From the cell containing the given text, extract its center point as [x, y] coordinate. 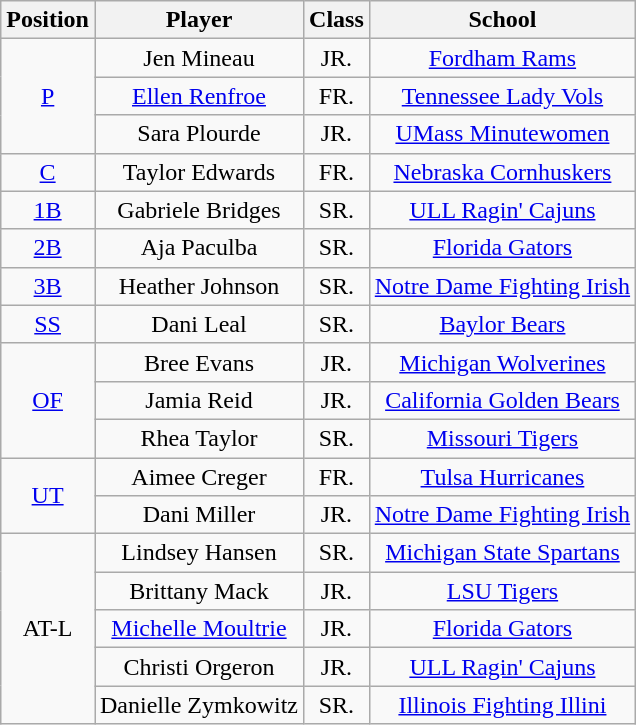
Michigan State Spartans [502, 553]
P [48, 96]
California Golden Bears [502, 400]
Dani Leal [198, 324]
Nebraska Cornhuskers [502, 172]
Taylor Edwards [198, 172]
SS [48, 324]
Ellen Renfroe [198, 96]
Jamia Reid [198, 400]
Lindsey Hansen [198, 553]
Tulsa Hurricanes [502, 477]
Heather Johnson [198, 286]
2B [48, 248]
Brittany Mack [198, 591]
Michigan Wolverines [502, 362]
UT [48, 496]
Bree Evans [198, 362]
Class [337, 20]
Jen Mineau [198, 58]
UMass Minutewomen [502, 134]
School [502, 20]
Sara Plourde [198, 134]
Aimee Creger [198, 477]
1B [48, 210]
Baylor Bears [502, 324]
OF [48, 400]
AT-L [48, 629]
Player [198, 20]
Missouri Tigers [502, 438]
LSU Tigers [502, 591]
Christi Orgeron [198, 667]
Rhea Taylor [198, 438]
Dani Miller [198, 515]
C [48, 172]
Gabriele Bridges [198, 210]
Illinois Fighting Illini [502, 705]
Tennessee Lady Vols [502, 96]
Fordham Rams [502, 58]
Aja Paculba [198, 248]
Danielle Zymkowitz [198, 705]
Position [48, 20]
Michelle Moultrie [198, 629]
3B [48, 286]
